Provide the [X, Y] coordinate of the cell's center where the given text is located.  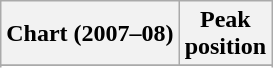
Peak position [225, 34]
Chart (2007–08) [90, 34]
